Provide the (x, y) coordinate of the cell's center where the given text is located.  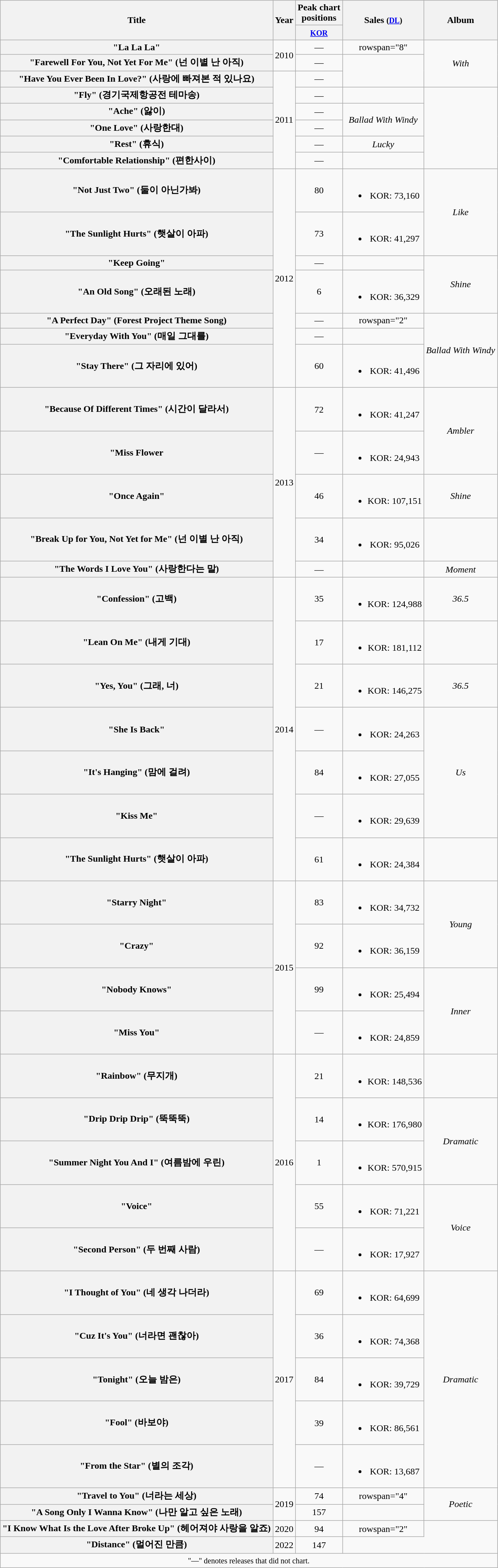
34 (319, 539)
KOR: 24,859 (383, 1032)
80 (319, 190)
KOR: 181,112 (383, 643)
99 (319, 989)
94 (319, 1529)
KOR: 107,151 (383, 496)
Us (460, 772)
KOR: 95,026 (383, 539)
KOR: 36,159 (383, 946)
Like (460, 212)
"Break Up for You, Not Yet for Me" (넌 이별 난 아직) (137, 539)
"Kiss Me" (137, 816)
2012 (284, 278)
KOR: 24,943 (383, 452)
"An Old Song" (오래된 노래) (137, 291)
KOR: 41,297 (383, 234)
KOR: 71,221 (383, 1206)
"Starry Night" (137, 903)
"Comfortable Relationship" (편한사이) (137, 160)
KOR: 86,561 (383, 1423)
rowspan="4" (383, 1496)
14 (319, 1119)
"La La La" (137, 47)
KOR: 29,639 (383, 816)
"Miss You" (137, 1032)
"A Perfect Day" (Forest Project Theme Song) (137, 321)
KOR (319, 33)
1 (319, 1163)
"It's Hanging" (맘에 걸려) (137, 772)
"Voice" (137, 1206)
KOR: 41,247 (383, 410)
2022 (284, 1545)
2017 (284, 1380)
"Fool" (바보야) (137, 1423)
"Travel to You" (너라는 세상) (137, 1496)
Ambler (460, 431)
35 (319, 599)
"Not Just Two" (둘이 아닌가봐) (137, 190)
157 (319, 1512)
KOR: 25,494 (383, 989)
92 (319, 946)
"One Love" (사랑한대) (137, 128)
"Miss Flower (137, 452)
46 (319, 496)
60 (319, 366)
KOR: 176,980 (383, 1119)
2010 (284, 55)
"Nobody Knows" (137, 989)
61 (319, 859)
Poetic (460, 1504)
"A Song Only I Wanna Know" (나만 알고 싶은 노래) (137, 1512)
36 (319, 1336)
"The Words I Love You" (사랑한다는 말) (137, 569)
"Distance" (멀어진 만큼) (137, 1545)
"Tonight" (오늘 밤은) (137, 1380)
"—" denotes releases that did not chart. (249, 1560)
KOR: 24,263 (383, 729)
Inner (460, 1011)
KOR: 36,329 (383, 291)
With (460, 64)
Lucky (383, 144)
"Stay There" (그 자리에 있어) (137, 366)
73 (319, 234)
"Have You Ever Been In Love?" (사랑에 빠져본 적 있나요) (137, 79)
KOR: 74,368 (383, 1336)
rowspan="8" (383, 47)
147 (319, 1545)
83 (319, 903)
"Summer Night You And I" (여름밤에 우린) (137, 1163)
Voice (460, 1227)
KOR: 146,275 (383, 686)
"I Thought of You" (네 생각 나더라) (137, 1293)
"From the Star" (별의 조각) (137, 1466)
"Yes, You" (그래, 너) (137, 686)
KOR: 24,384 (383, 859)
72 (319, 410)
69 (319, 1293)
2019 (284, 1504)
"Second Person" (두 번째 사람) (137, 1249)
"Once Again" (137, 496)
"Crazy" (137, 946)
"Rest" (휴식) (137, 144)
KOR: 41,496 (383, 366)
KOR: 27,055 (383, 772)
Moment (460, 569)
KOR: 64,699 (383, 1293)
KOR: 34,732 (383, 903)
KOR: 13,687 (383, 1466)
"I Know What Is the Love After Broke Up" (헤어져야 사랑을 알죠) (137, 1529)
KOR: 73,160 (383, 190)
"Keep Going" (137, 263)
Album (460, 20)
2016 (284, 1163)
KOR: 148,536 (383, 1076)
KOR: 39,729 (383, 1380)
"Lean On Me" (내게 기대) (137, 643)
2014 (284, 729)
2020 (284, 1529)
Peak chart positions (319, 13)
KOR: 570,915 (383, 1163)
Sales (DL) (383, 20)
KOR: 17,927 (383, 1249)
"Because Of Different Times" (시간이 달라서) (137, 410)
55 (319, 1206)
KOR: 124,988 (383, 599)
2013 (284, 482)
6 (319, 291)
"She Is Back" (137, 729)
"Cuz It's You" (너라면 괜찮아) (137, 1336)
74 (319, 1496)
39 (319, 1423)
Young (460, 924)
"Everyday With You" (매일 그대를) (137, 336)
Year (284, 20)
"Drip Drip Drip" (뚝뚝뚝) (137, 1119)
"Rainbow" (무지개) (137, 1076)
"Fly" (경기국제항공전 테마송) (137, 95)
Title (137, 20)
"Ache" (앓이) (137, 112)
2011 (284, 120)
"Confession" (고백) (137, 599)
"Farewell For You, Not Yet For Me" (넌 이별 난 아직) (137, 63)
17 (319, 643)
2015 (284, 967)
